Identify which cell holds the provided text, then report its (x, y) central coordinate. 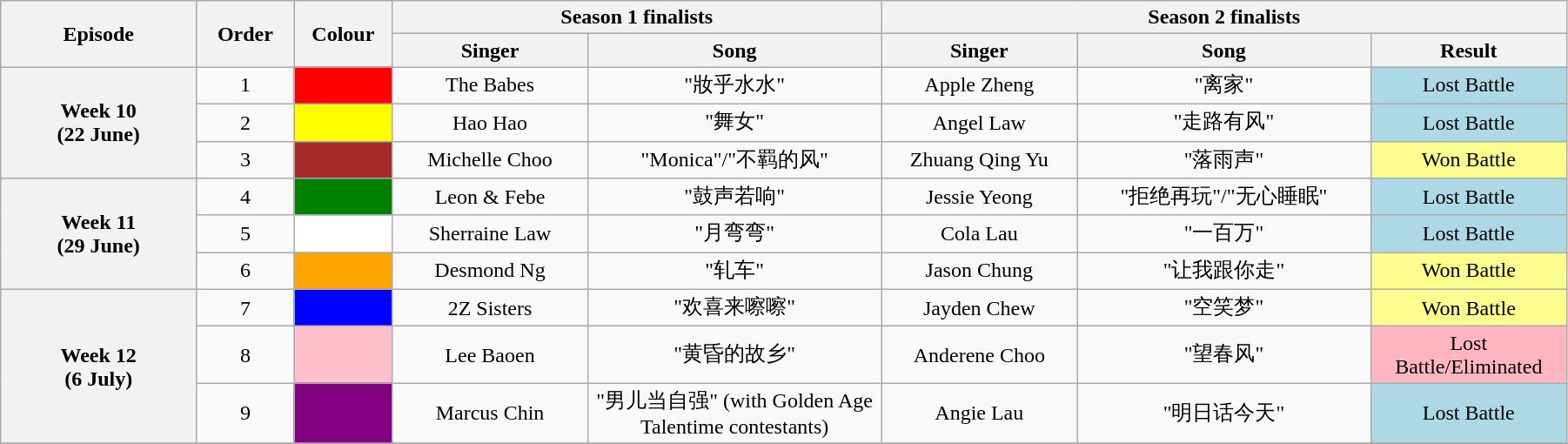
"拒绝再玩"/"无心睡眠" (1223, 197)
"明日话今天" (1223, 414)
"落雨声" (1223, 160)
2Z Sisters (491, 308)
"一百万" (1223, 233)
"黄昏的故乡" (734, 355)
Episode (99, 34)
Jayden Chew (980, 308)
Jessie Yeong (980, 197)
"月弯弯" (734, 233)
"Monica"/"不羁的风" (734, 160)
Desmond Ng (491, 272)
Order (245, 34)
"舞女" (734, 122)
Angie Lau (980, 414)
"轧车" (734, 272)
2 (245, 122)
Result (1469, 50)
7 (245, 308)
"离家" (1223, 85)
"让我跟你走" (1223, 272)
3 (245, 160)
"妝乎水水" (734, 85)
Season 2 finalists (1224, 17)
"走路有风" (1223, 122)
Jason Chung (980, 272)
Michelle Choo (491, 160)
Cola Lau (980, 233)
Anderene Choo (980, 355)
6 (245, 272)
Sherraine Law (491, 233)
"空笑梦" (1223, 308)
Week 12(6 July) (99, 366)
Season 1 finalists (637, 17)
Week 10(22 June) (99, 123)
Marcus Chin (491, 414)
4 (245, 197)
Week 11(29 June) (99, 234)
Zhuang Qing Yu (980, 160)
"男儿当自强" (with Golden Age Talentime contestants) (734, 414)
8 (245, 355)
Lee Baoen (491, 355)
"鼓声若响" (734, 197)
Angel Law (980, 122)
Lost Battle/Eliminated (1469, 355)
"欢喜来嚓嚓" (734, 308)
5 (245, 233)
"望春风" (1223, 355)
1 (245, 85)
Colour (343, 34)
Hao Hao (491, 122)
9 (245, 414)
Leon & Febe (491, 197)
The Babes (491, 85)
Apple Zheng (980, 85)
